Capture the cell that displays the provided text and extract its [X, Y] central coordinate. 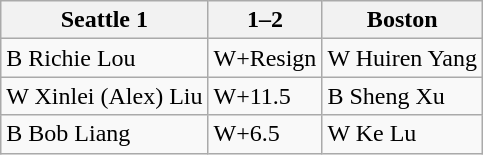
B Sheng Xu [402, 96]
B Richie Lou [104, 58]
W+Resign [265, 58]
W Xinlei (Alex) Liu [104, 96]
W+11.5 [265, 96]
W Ke Lu [402, 134]
B Bob Liang [104, 134]
1–2 [265, 20]
W Huiren Yang [402, 58]
Seattle 1 [104, 20]
Boston [402, 20]
W+6.5 [265, 134]
